For the text-containing cell, return its midpoint in [X, Y] coordinate format. 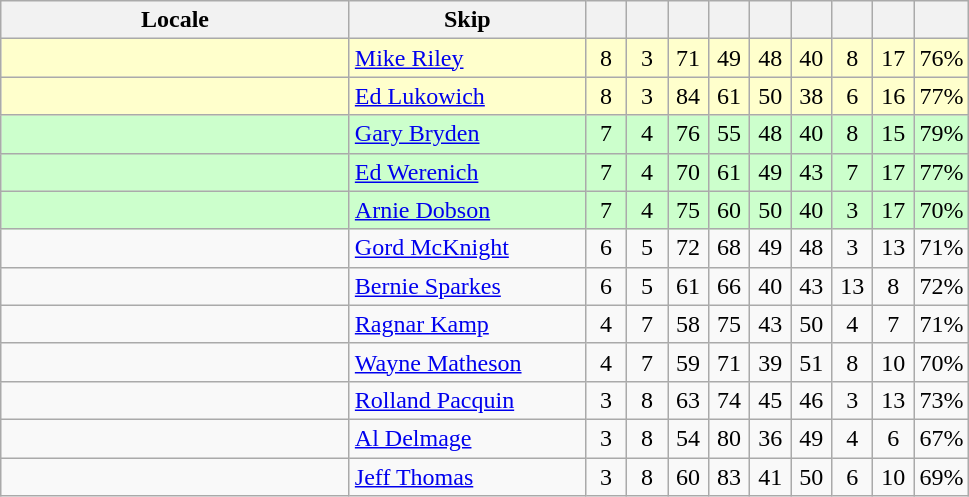
41 [770, 477]
76% [942, 58]
67% [942, 438]
63 [688, 400]
68 [730, 248]
38 [812, 96]
Al Delmage [467, 438]
74 [730, 400]
Rolland Pacquin [467, 400]
Bernie Sparkes [467, 286]
51 [812, 362]
16 [894, 96]
59 [688, 362]
Ragnar Kamp [467, 324]
45 [770, 400]
72% [942, 286]
72 [688, 248]
66 [730, 286]
70 [688, 172]
36 [770, 438]
76 [688, 134]
Skip [467, 20]
39 [770, 362]
Locale [176, 20]
84 [688, 96]
Gary Bryden [467, 134]
54 [688, 438]
Ed Werenich [467, 172]
Mike Riley [467, 58]
Ed Lukowich [467, 96]
55 [730, 134]
46 [812, 400]
Jeff Thomas [467, 477]
15 [894, 134]
Arnie Dobson [467, 210]
79% [942, 134]
69% [942, 477]
80 [730, 438]
73% [942, 400]
83 [730, 477]
Wayne Matheson [467, 362]
Gord McKnight [467, 248]
58 [688, 324]
